Locate the cell with the specified text and output its [X, Y] center coordinate. 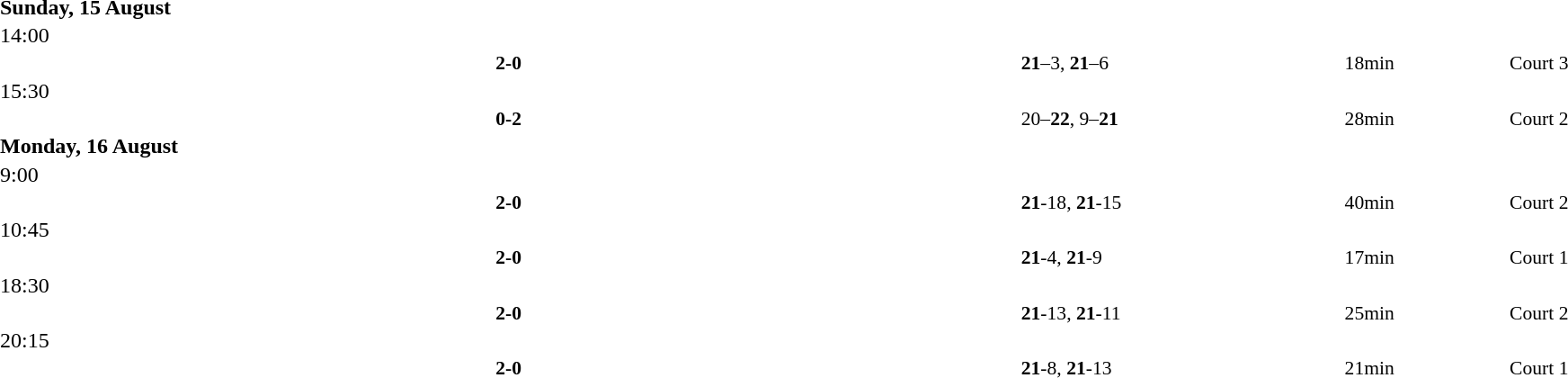
0-2 [509, 119]
21-18, 21-15 [1180, 202]
21–3, 21–6 [1180, 63]
40min [1425, 202]
17min [1425, 257]
28min [1425, 119]
21-4, 21-9 [1180, 257]
21-13, 21-11 [1180, 313]
18min [1425, 63]
25min [1425, 313]
20–22, 9–21 [1180, 119]
